Extract the (X, Y) coordinate from the center of the cell holding the provided text.  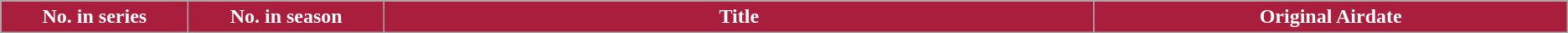
Title (739, 17)
No. in season (286, 17)
Original Airdate (1330, 17)
No. in series (95, 17)
